Return [x, y] of the center of cell containing provided text 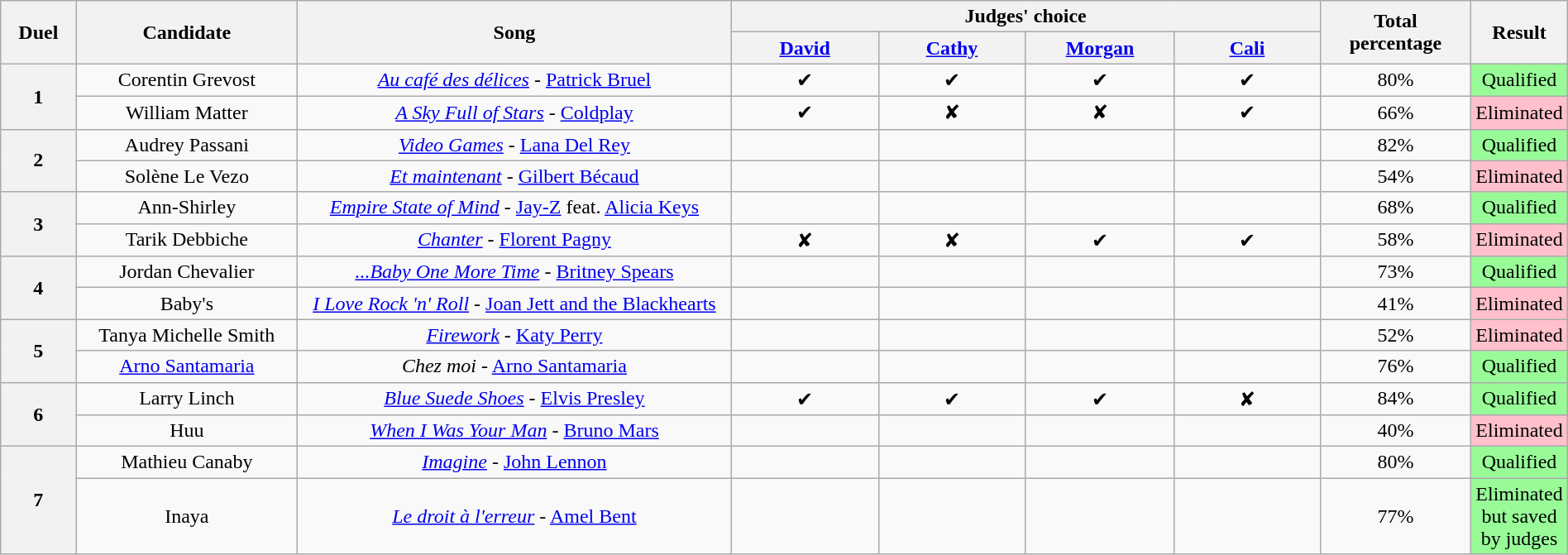
77% [1396, 516]
Cali [1247, 48]
Audrey Passani [187, 145]
Song [514, 32]
5 [38, 351]
Video Games - Lana Del Rey [514, 145]
Total percentage [1396, 32]
84% [1396, 399]
73% [1396, 272]
Le droit à l'erreur - Amel Bent [514, 516]
40% [1396, 431]
Cathy [952, 48]
Chez moi - Arno Santamaria [514, 366]
Empire State of Mind - Jay-Z feat. Alicia Keys [514, 208]
I Love Rock 'n' Roll - Joan Jett and the Blackhearts [514, 304]
66% [1396, 112]
Larry Linch [187, 399]
A Sky Full of Stars - Coldplay [514, 112]
Solène Le Vezo [187, 176]
52% [1396, 335]
Candidate [187, 32]
Morgan [1100, 48]
3 [38, 224]
Au café des délices - Patrick Bruel [514, 80]
When I Was Your Man - Bruno Mars [514, 431]
Baby's [187, 304]
Blue Suede Shoes - Elvis Presley [514, 399]
Corentin Grevost [187, 80]
7 [38, 500]
Arno Santamaria [187, 366]
...Baby One More Time - Britney Spears [514, 272]
Inaya [187, 516]
Chanter - Florent Pagny [514, 240]
Imagine - John Lennon [514, 462]
54% [1396, 176]
Et maintenant - Gilbert Bécaud [514, 176]
Tanya Michelle Smith [187, 335]
4 [38, 288]
76% [1396, 366]
6 [38, 414]
David [805, 48]
Firework - Katy Perry [514, 335]
2 [38, 160]
Huu [187, 431]
Tarik Debbiche [187, 240]
82% [1396, 145]
Jordan Chevalier [187, 272]
68% [1396, 208]
58% [1396, 240]
Duel [38, 32]
41% [1396, 304]
1 [38, 96]
Result [1519, 32]
William Matter [187, 112]
Eliminatedbut savedby judges [1519, 516]
Ann-Shirley [187, 208]
Mathieu Canaby [187, 462]
Judges' choice [1025, 17]
